Return (X, Y) of the center of cell containing provided text 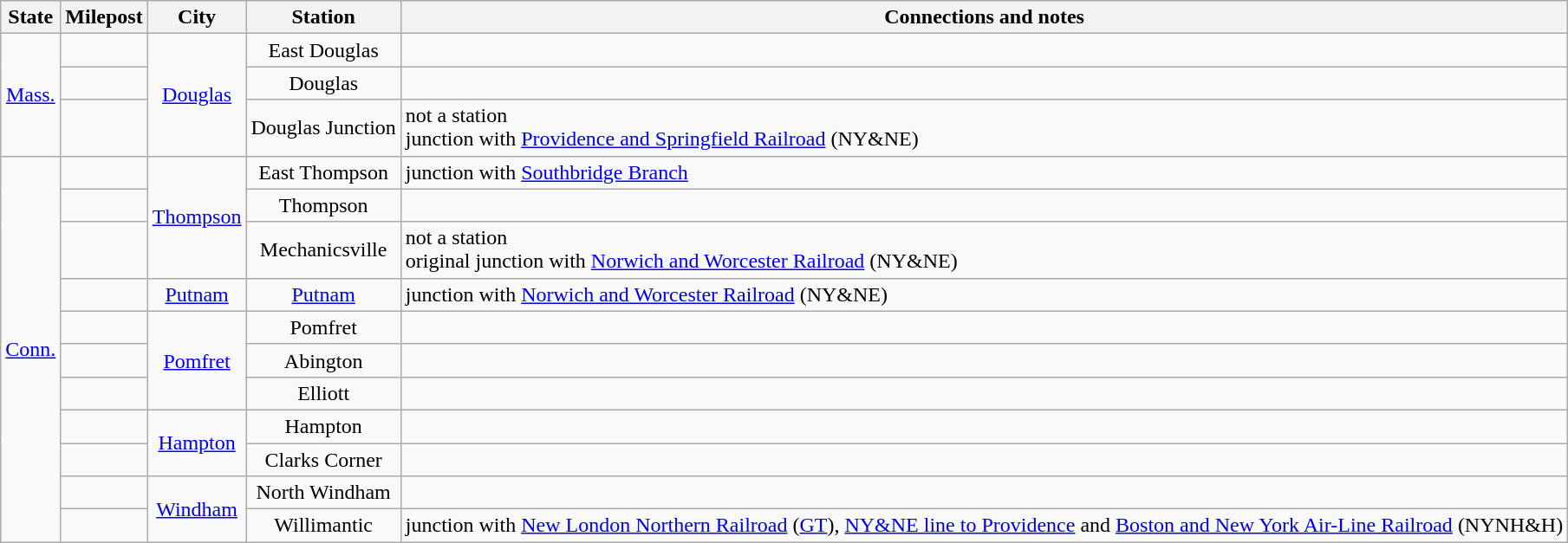
East Thompson (323, 172)
not a stationoriginal junction with Norwich and Worcester Railroad (NY&NE) (984, 249)
State (31, 17)
Clarks Corner (323, 460)
Douglas Junction (323, 128)
Abington (323, 360)
Willimantic (323, 526)
junction with Norwich and Worcester Railroad (NY&NE) (984, 294)
not a stationjunction with Providence and Springfield Railroad (NY&NE) (984, 128)
Milepost (104, 17)
junction with Southbridge Branch (984, 172)
Elliott (323, 393)
East Douglas (323, 50)
junction with New London Northern Railroad (GT), NY&NE line to Providence and Boston and New York Air-Line Railroad (NYNH&H) (984, 526)
Station (323, 17)
Mass. (31, 95)
Connections and notes (984, 17)
North Windham (323, 493)
Mechanicsville (323, 249)
City (197, 17)
Windham (197, 509)
Conn. (31, 349)
